Pinpoint the cell where the given text exists, returning its (X, Y) midpoint coordinate. 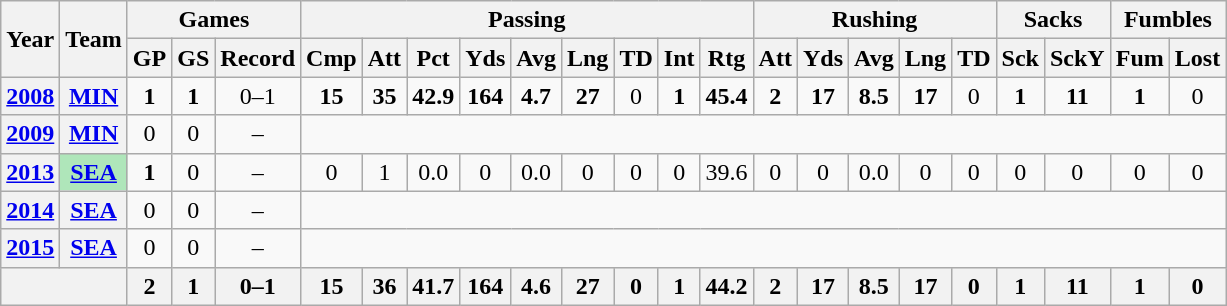
Rtg (726, 58)
SckY (1077, 58)
Lost (1197, 58)
2009 (30, 134)
Rushing (874, 20)
2015 (30, 248)
2008 (30, 96)
Sck (1020, 58)
42.9 (434, 96)
4.7 (536, 96)
41.7 (434, 286)
Passing (528, 20)
44.2 (726, 286)
Fumbles (1168, 20)
2014 (30, 210)
Fum (1140, 58)
35 (384, 96)
45.4 (726, 96)
Cmp (332, 58)
4.6 (536, 286)
36 (384, 286)
2013 (30, 172)
GP (149, 58)
GS (194, 58)
39.6 (726, 172)
Year (30, 39)
Pct (434, 58)
Games (214, 20)
Sacks (1053, 20)
Record (258, 58)
Int (679, 58)
Team (94, 39)
